Pinpoint the cell where the given text exists, returning its [x, y] midpoint coordinate. 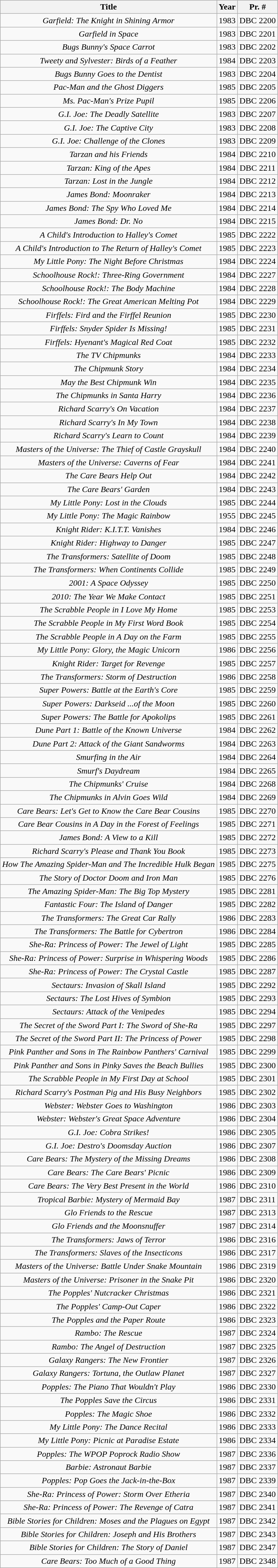
DBC 2302 [258, 1092]
DBC 2294 [258, 1012]
Schoolhouse Rock!: The Great American Melting Pot [109, 302]
A Child's Introduction to The Return of Halley's Comet [109, 248]
The Transformers: When Continents Collide [109, 569]
DBC 2261 [258, 717]
The Transformers: The Battle for Cybertron [109, 931]
Title [109, 7]
G.I. Joe: Challenge of the Clones [109, 141]
DBC 2285 [258, 945]
DBC 2316 [258, 1239]
DBC 2262 [258, 730]
DBC 2292 [258, 985]
DBC 2256 [258, 650]
The Scrabble People in My First Word Book [109, 623]
DBC 2339 [258, 1481]
DBC 2238 [258, 422]
Super Powers: The Battle for Apokolips [109, 717]
DBC 2287 [258, 971]
The Popples' Camp-Out Caper [109, 1306]
DBC 2334 [258, 1440]
DBC 2324 [258, 1333]
DBC 2325 [258, 1347]
DBC 2254 [258, 623]
The Chipmunks in Alvin Goes Wild [109, 797]
DBC 2214 [258, 208]
Rambo: The Angel of Destruction [109, 1347]
Webster: Webster's Great Space Adventure [109, 1119]
DBC 2268 [258, 784]
Super Powers: Battle at the Earth's Core [109, 690]
DBC 2284 [258, 931]
She-Ra: Princess of Power: The Crystal Castle [109, 971]
DBC 2213 [258, 195]
Popples: The Magic Shoe [109, 1413]
DBC 2273 [258, 851]
DBC 2265 [258, 770]
The Secret of the Sword Part II: The Princess of Power [109, 1039]
DBC 2233 [258, 355]
Dune Part 2: Attack of the Giant Sandworms [109, 744]
The Scrabble People in My First Day at School [109, 1079]
Pink Panther and Sons in The Rainbow Panthers' Carnival [109, 1052]
The Popples Save the Circus [109, 1400]
Schoolhouse Rock!: Three-Ring Government [109, 275]
Firffels: Fird and the Firffel Reunion [109, 315]
DBC 2320 [258, 1280]
The Chipmunks in Santa Harry [109, 396]
DBC 2257 [258, 663]
My Little Pony: The Dance Recital [109, 1427]
Pr. # [258, 7]
DBC 2203 [258, 61]
The Scrabble People in A Day on the Farm [109, 637]
DBC 2200 [258, 20]
DBC 2333 [258, 1427]
DBC 2276 [258, 878]
DBC 2208 [258, 127]
Bible Stories for Children: Joseph and His Brothers [109, 1534]
Masters of the Universe: Battle Under Snake Mountain [109, 1266]
DBC 2241 [258, 462]
1955 [227, 516]
The Story of Doctor Doom and Iron Man [109, 878]
DBC 2341 [258, 1507]
DBC 2240 [258, 449]
My Little Pony: The Night Before Christmas [109, 262]
DBC 2210 [258, 154]
DBC 2343 [258, 1534]
How The Amazing Spider-Man and The Incredible Hulk Began [109, 864]
DBC 2307 [258, 1146]
DBC 2202 [258, 47]
Tarzan: Lost in the Jungle [109, 181]
DBC 2305 [258, 1132]
She-Ra: Princess of Power: Storm Over Etheria [109, 1494]
DBC 2207 [258, 114]
Bible Stories for Children: The Story of Daniel [109, 1548]
The Scrabble People in I Love My Home [109, 610]
The Care Bears' Garden [109, 489]
DBC 2281 [258, 891]
DBC 2330 [258, 1387]
The Transformers: Slaves of the Insecticons [109, 1253]
My Little Pony: The Magic Rainbow [109, 516]
DBC 2308 [258, 1159]
Care Bears: Too Much of a Good Thing [109, 1561]
The Transformers: The Great Car Rally [109, 918]
DBC 2331 [258, 1400]
DBC 2205 [258, 87]
DBC 2337 [258, 1467]
The Secret of the Sword Part I: The Sword of She-Ra [109, 1025]
DBC 2322 [258, 1306]
DBC 2314 [258, 1226]
DBC 2258 [258, 677]
DBC 2303 [258, 1106]
Garfield in Space [109, 34]
Care Bears: The Mystery of the Missing Dreams [109, 1159]
Tweety and Sylvester: Birds of a Feather [109, 61]
Webster: Webster Goes to Washington [109, 1106]
DBC 2229 [258, 302]
DBC 2228 [258, 288]
DBC 2270 [258, 811]
She-Ra: Princess of Power: The Revenge of Catra [109, 1507]
The Chipmunks' Cruise [109, 784]
Firffels: Snyder Spider Is Missing! [109, 328]
James Bond: Dr. No [109, 221]
The Popples' Nutcracker Christmas [109, 1293]
Smurf's Daydream [109, 770]
DBC 2327 [258, 1373]
DBC 2259 [258, 690]
Richard Scarry's Postman Pig and His Busy Neighbors [109, 1092]
Bible Stories for Children: Moses and the Plagues on Egypt [109, 1521]
DBC 2235 [258, 382]
DBC 2247 [258, 543]
Sectaurs: The Lost Hives of Symbion [109, 998]
Sectaurs: Attack of the Venipedes [109, 1012]
G.I. Joe: Cobra Strikes! [109, 1132]
DBC 2222 [258, 235]
DBC 2300 [258, 1065]
DBC 2263 [258, 744]
Garfield: The Knight in Shining Armor [109, 20]
DBC 2326 [258, 1360]
Galaxy Rangers: The New Frontier [109, 1360]
Glo Friends to the Rescue [109, 1213]
Year [227, 7]
DBC 2342 [258, 1521]
DBC 2232 [258, 342]
DBC 2340 [258, 1494]
The Chipmunk Story [109, 369]
The Transformers: Storm of Destruction [109, 677]
DBC 2332 [258, 1413]
DBC 2250 [258, 583]
James Bond: The Spy Who Loved Me [109, 208]
DBC 2297 [258, 1025]
DBC 2293 [258, 998]
DBC 2227 [258, 275]
DBC 2286 [258, 958]
Smurfing in the Air [109, 757]
She-Ra: Princess of Power: The Jewel of Light [109, 945]
James Bond: A View to a Kill [109, 838]
Masters of the Universe: Caverns of Fear [109, 462]
Knight Rider: K.I.T.T. Vanishes [109, 529]
Tarzan and his Friends [109, 154]
DBC 2310 [258, 1186]
DBC 2311 [258, 1199]
The Transformers: Jaws of Terror [109, 1239]
My Little Pony: Glory, the Magic Unicorn [109, 650]
Tarzan: King of the Apes [109, 168]
DBC 2282 [258, 905]
DBC 2209 [258, 141]
DBC 2321 [258, 1293]
Bugs Bunny Goes to the Dentist [109, 74]
Sectaurs: Invasion of Skall Island [109, 985]
DBC 2245 [258, 516]
The Care Bears Help Out [109, 476]
DBC 2201 [258, 34]
DBC 2301 [258, 1079]
DBC 2309 [258, 1172]
DBC 2260 [258, 704]
DBC 2248 [258, 556]
Richard Scarry's Please and Thank You Book [109, 851]
G.I. Joe: The Captive City [109, 127]
Fantastic Four: The Island of Danger [109, 905]
Pink Panther and Sons in Pinky Saves the Beach Bullies [109, 1065]
DBC 2224 [258, 262]
Tropical Barbie: Mystery of Mermaid Bay [109, 1199]
Richard Scarry's Learn to Count [109, 436]
The Amazing Spider-Man: The Big Top Mystery [109, 891]
Glo Friends and the Moonsnuffer [109, 1226]
DBC 2236 [258, 396]
DBC 2271 [258, 824]
Knight Rider: Highway to Danger [109, 543]
G.I. Joe: The Deadly Satellite [109, 114]
Popples: The WPOP Poprock Radio Show [109, 1454]
DBC 2275 [258, 864]
DBC 2231 [258, 328]
Galaxy Rangers: Tortuna, the Outlaw Planet [109, 1373]
Care Bears: The Very Best Present in the World [109, 1186]
Masters of the Universe: Prisoner in the Snake Pit [109, 1280]
Dune Part 1: Battle of the Known Universe [109, 730]
G.I. Joe: Destro's Doomsday Auction [109, 1146]
DBC 2242 [258, 476]
Richard Scarry's In My Town [109, 422]
DBC 2304 [258, 1119]
DBC 2323 [258, 1320]
DBC 2269 [258, 797]
The TV Chipmunks [109, 355]
DBC 2317 [258, 1253]
DBC 2244 [258, 503]
2001: A Space Odyssey [109, 583]
The Popples and the Paper Route [109, 1320]
My Little Pony: Lost in the Clouds [109, 503]
A Child's Introduction to Halley's Comet [109, 235]
DBC 2253 [258, 610]
Care Bears: The Care Bears' Picnic [109, 1172]
DBC 2251 [258, 597]
Knight Rider: Target for Revenge [109, 663]
Bugs Bunny's Space Carrot [109, 47]
DBC 2249 [258, 569]
The Transformers: Satellite of Doom [109, 556]
2010: The Year We Make Contact [109, 597]
DBC 2319 [258, 1266]
DBC 2298 [258, 1039]
DBC 2204 [258, 74]
DBC 2212 [258, 181]
DBC 2237 [258, 409]
DBC 2223 [258, 248]
Richard Scarry's On Vacation [109, 409]
DBC 2243 [258, 489]
Super Powers: Darkseid ...of the Moon [109, 704]
Rambo: The Rescue [109, 1333]
Popples: The Piano That Wouldn't Play [109, 1387]
DBC 2313 [258, 1213]
DBC 2336 [258, 1454]
Pac-Man and the Ghost Diggers [109, 87]
DBC 2299 [258, 1052]
DBC 2255 [258, 637]
Barbie: Astronaut Barbie [109, 1467]
Care Bear Cousins in A Day in the Forest of Feelings [109, 824]
DBC 2211 [258, 168]
Firffels: Hyenant's Magical Red Coat [109, 342]
James Bond: Moonraker [109, 195]
Care Bears: Let's Get to Know the Care Bear Cousins [109, 811]
DBC 2246 [258, 529]
She-Ra: Princess of Power: Surprise in Whispering Woods [109, 958]
DBC 2272 [258, 838]
DBC 2215 [258, 221]
Popples: Pop Goes the Jack-in-the-Box [109, 1481]
Masters of the Universe: The Thief of Castle Grayskull [109, 449]
DBC 2347 [258, 1548]
DBC 2230 [258, 315]
My Little Pony: Picnic at Paradise Estate [109, 1440]
DBC 2234 [258, 369]
DBC 2239 [258, 436]
Ms. Pac-Man's Prize Pupil [109, 101]
DBC 2264 [258, 757]
DBC 2283 [258, 918]
DBC 2206 [258, 101]
Schoolhouse Rock!: The Body Machine [109, 288]
May the Best Chipmunk Win [109, 382]
DBC 2348 [258, 1561]
